Provide the (x, y) coordinate of the cell's center where the given text is located.  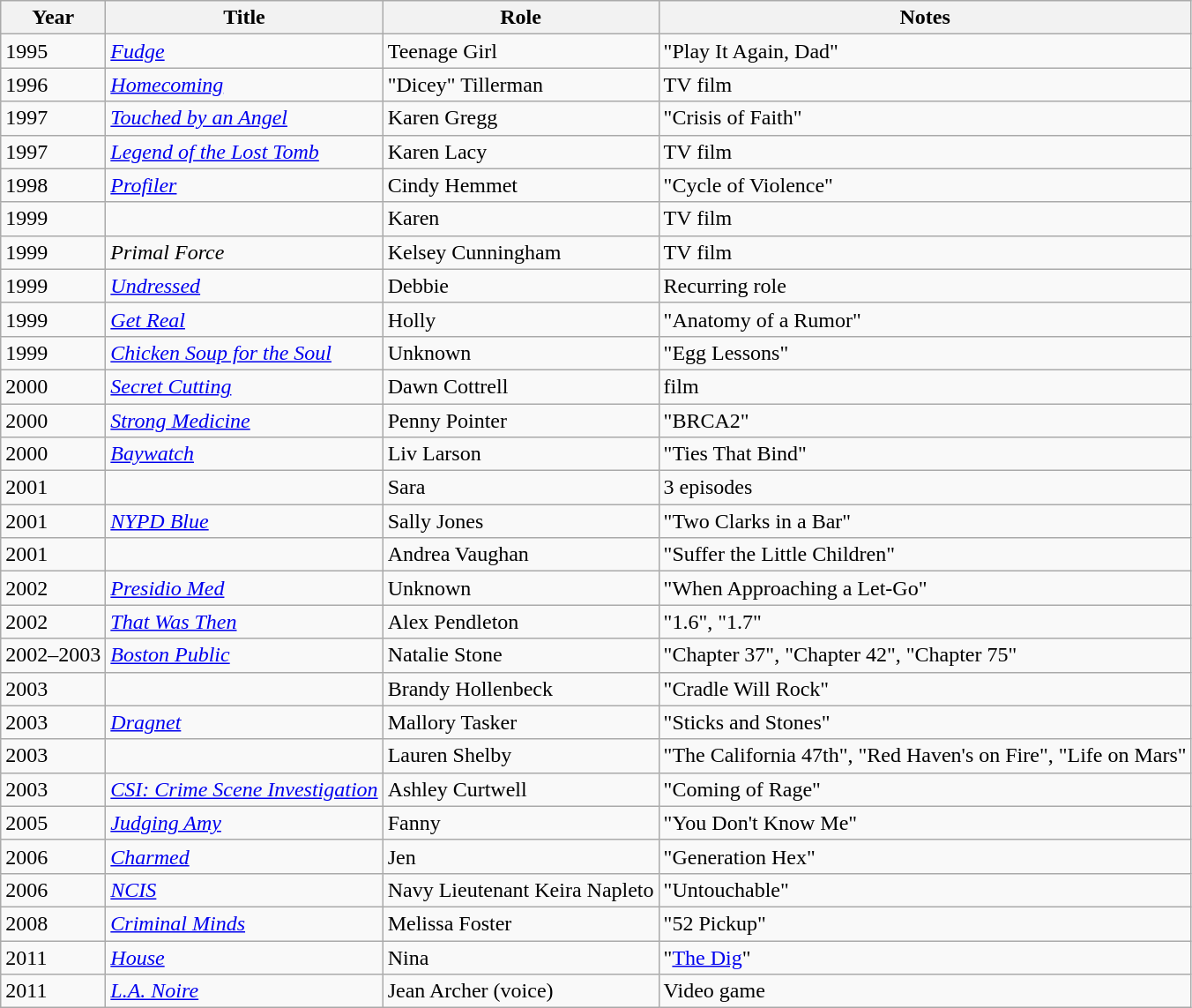
Lauren Shelby (520, 756)
CSI: Crime Scene Investigation (244, 789)
Natalie Stone (520, 655)
Recurring role (925, 286)
Holly (520, 319)
Criminal Minds (244, 923)
Brandy Hollenbeck (520, 689)
"Untouchable" (925, 890)
"Coming of Rage" (925, 789)
2008 (53, 923)
"Two Clarks in a Bar" (925, 521)
"1.6", "1.7" (925, 622)
Nina (520, 957)
"Chapter 37", "Chapter 42", "Chapter 75" (925, 655)
L.A. Noire (244, 991)
Strong Medicine (244, 421)
"Sticks and Stones" (925, 722)
Karen Lacy (520, 152)
Sara (520, 488)
Get Real (244, 319)
2005 (53, 823)
Year (53, 18)
1996 (53, 85)
3 episodes (925, 488)
"Ties That Bind" (925, 454)
Jean Archer (voice) (520, 991)
Notes (925, 18)
Jen (520, 856)
"Egg Lessons" (925, 353)
Andrea Vaughan (520, 555)
Melissa Foster (520, 923)
Cindy Hemmet (520, 185)
film (925, 386)
NCIS (244, 890)
Baywatch (244, 454)
"52 Pickup" (925, 923)
Sally Jones (520, 521)
"Cradle Will Rock" (925, 689)
Video game (925, 991)
Dawn Cottrell (520, 386)
Fanny (520, 823)
Debbie (520, 286)
Secret Cutting (244, 386)
"BRCA2" (925, 421)
"The Dig" (925, 957)
1998 (53, 185)
Ashley Curtwell (520, 789)
Teenage Girl (520, 51)
Penny Pointer (520, 421)
1995 (53, 51)
"Dicey" Tillerman (520, 85)
Chicken Soup for the Soul (244, 353)
Touched by an Angel (244, 118)
"The California 47th", "Red Haven's on Fire", "Life on Mars" (925, 756)
2002–2003 (53, 655)
Legend of the Lost Tomb (244, 152)
Primal Force (244, 252)
Boston Public (244, 655)
NYPD Blue (244, 521)
Judging Amy (244, 823)
Role (520, 18)
Navy Lieutenant Keira Napleto (520, 890)
Profiler (244, 185)
Presidio Med (244, 588)
"You Don't Know Me" (925, 823)
Kelsey Cunningham (520, 252)
Liv Larson (520, 454)
Homecoming (244, 85)
"When Approaching a Let-Go" (925, 588)
Mallory Tasker (520, 722)
Title (244, 18)
Charmed (244, 856)
Alex Pendleton (520, 622)
Karen Gregg (520, 118)
"Suffer the Little Children" (925, 555)
Dragnet (244, 722)
House (244, 957)
Fudge (244, 51)
Karen (520, 219)
"Generation Hex" (925, 856)
Undressed (244, 286)
"Anatomy of a Rumor" (925, 319)
"Crisis of Faith" (925, 118)
That Was Then (244, 622)
"Cycle of Violence" (925, 185)
"Play It Again, Dad" (925, 51)
